From the cell containing the given text, extract its center point as [X, Y] coordinate. 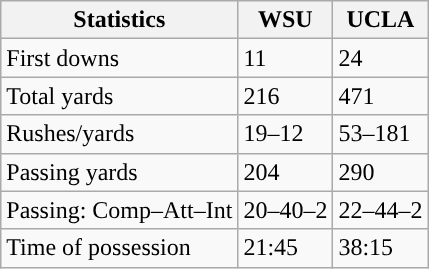
204 [286, 172]
21:45 [286, 248]
11 [286, 58]
Passing yards [120, 172]
53–181 [380, 134]
Total yards [120, 96]
Time of possession [120, 248]
UCLA [380, 20]
216 [286, 96]
290 [380, 172]
22–44–2 [380, 210]
Statistics [120, 20]
First downs [120, 58]
471 [380, 96]
24 [380, 58]
WSU [286, 20]
Passing: Comp–Att–Int [120, 210]
Rushes/yards [120, 134]
38:15 [380, 248]
19–12 [286, 134]
20–40–2 [286, 210]
